Find where the given text appears and provide that cell's center as [x, y] coordinate. 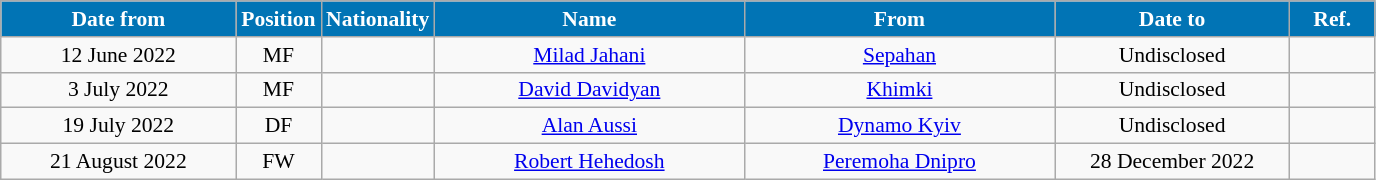
FW [278, 162]
From [899, 19]
21 August 2022 [118, 162]
Date to [1172, 19]
Dynamo Kyiv [899, 126]
Alan Aussi [589, 126]
Khimki [899, 90]
12 June 2022 [118, 55]
Milad Jahani [589, 55]
Ref. [1332, 19]
David Davidyan [589, 90]
Name [589, 19]
Sepahan [899, 55]
28 December 2022 [1172, 162]
Date from [118, 19]
19 July 2022 [118, 126]
Nationality [378, 19]
Position [278, 19]
3 July 2022 [118, 90]
Peremoha Dnipro [899, 162]
DF [278, 126]
Robert Hehedosh [589, 162]
